Find where the given text appears and provide that cell's center as [x, y] coordinate. 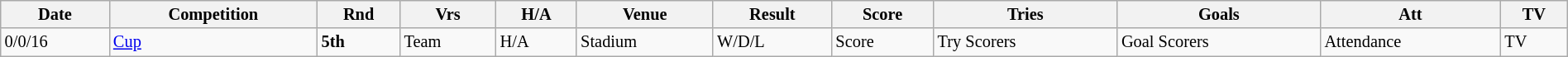
Competition [213, 14]
Vrs [448, 14]
Date [55, 14]
Result [772, 14]
Venue [645, 14]
W/D/L [772, 42]
5th [359, 42]
Stadium [645, 42]
Tries [1025, 14]
Goals [1219, 14]
Rnd [359, 14]
0/0/16 [55, 42]
Att [1411, 14]
Try Scorers [1025, 42]
Team [448, 42]
Attendance [1411, 42]
Goal Scorers [1219, 42]
Cup [213, 42]
